From the cell containing the given text, extract its center point as (x, y) coordinate. 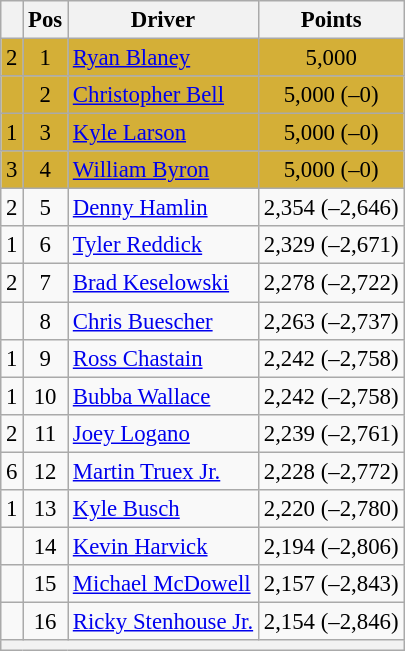
Pos (46, 20)
Kevin Harvick (164, 546)
2,154 (–2,846) (330, 621)
Ricky Stenhouse Jr. (164, 621)
Denny Hamlin (164, 208)
2,263 (–2,737) (330, 321)
5,000 (330, 58)
Joey Logano (164, 433)
Michael McDowell (164, 584)
Points (330, 20)
16 (46, 621)
11 (46, 433)
2,194 (–2,806) (330, 546)
Brad Keselowski (164, 283)
2,228 (–2,772) (330, 471)
Ryan Blaney (164, 58)
2,220 (–2,780) (330, 509)
4 (46, 170)
9 (46, 358)
14 (46, 546)
2,239 (–2,761) (330, 433)
8 (46, 321)
10 (46, 396)
Chris Buescher (164, 321)
5 (46, 208)
Christopher Bell (164, 95)
2,157 (–2,843) (330, 584)
Bubba Wallace (164, 396)
Kyle Larson (164, 133)
Driver (164, 20)
Tyler Reddick (164, 245)
2,329 (–2,671) (330, 245)
12 (46, 471)
2,278 (–2,722) (330, 283)
Martin Truex Jr. (164, 471)
Ross Chastain (164, 358)
15 (46, 584)
2,354 (–2,646) (330, 208)
William Byron (164, 170)
Kyle Busch (164, 509)
13 (46, 509)
7 (46, 283)
